Detect which cell encompasses the target text, then output its [x, y] center coordinate. 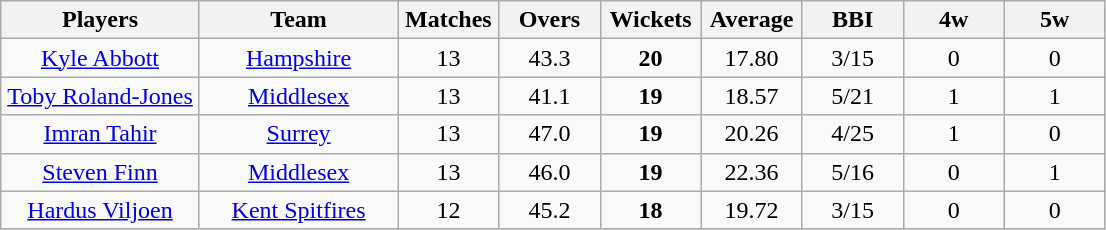
Kent Spitfires [298, 210]
Wickets [650, 20]
Average [752, 20]
Imran Tahir [100, 134]
Hardus Viljoen [100, 210]
46.0 [550, 172]
5w [1054, 20]
Surrey [298, 134]
20.26 [752, 134]
47.0 [550, 134]
41.1 [550, 96]
19.72 [752, 210]
Team [298, 20]
18 [650, 210]
18.57 [752, 96]
20 [650, 58]
Players [100, 20]
22.36 [752, 172]
12 [448, 210]
Hampshire [298, 58]
5/16 [852, 172]
Overs [550, 20]
Toby Roland-Jones [100, 96]
43.3 [550, 58]
17.80 [752, 58]
45.2 [550, 210]
4w [954, 20]
Matches [448, 20]
Steven Finn [100, 172]
5/21 [852, 96]
4/25 [852, 134]
BBI [852, 20]
Kyle Abbott [100, 58]
